Provide the [x, y] coordinate of the cell's center where the given text is located.  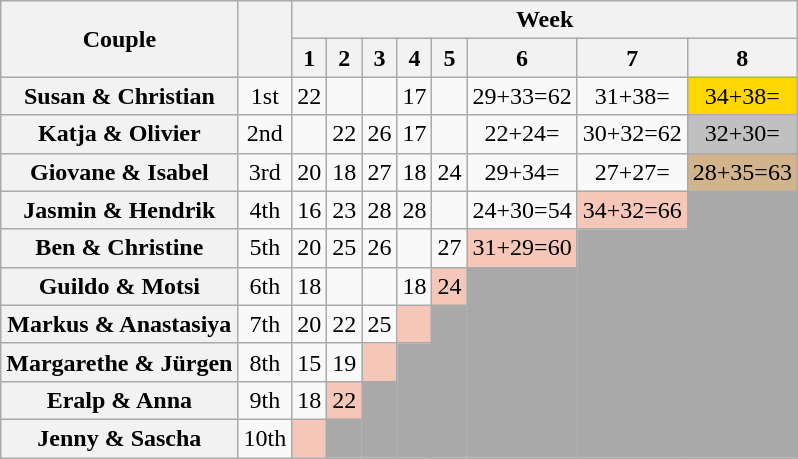
6th [265, 286]
1st [265, 96]
8th [265, 362]
16 [310, 210]
7 [632, 58]
29+34= [522, 172]
5th [265, 248]
3rd [265, 172]
27+27= [632, 172]
Susan & Christian [120, 96]
Eralp & Anna [120, 400]
32+30= [742, 134]
4 [414, 58]
1 [310, 58]
Guildo & Motsi [120, 286]
Jenny & Sascha [120, 438]
31+38= [632, 96]
34+32=66 [632, 210]
Week [545, 20]
Katja & Olivier [120, 134]
7th [265, 324]
28+35=63 [742, 172]
Ben & Christine [120, 248]
Markus & Anastasiya [120, 324]
31+29=60 [522, 248]
34+38= [742, 96]
30+32=62 [632, 134]
5 [450, 58]
2nd [265, 134]
23 [344, 210]
29+33=62 [522, 96]
6 [522, 58]
8 [742, 58]
15 [310, 362]
10th [265, 438]
4th [265, 210]
9th [265, 400]
2 [344, 58]
22+24= [522, 134]
19 [344, 362]
Giovane & Isabel [120, 172]
Couple [120, 39]
24+30=54 [522, 210]
3 [380, 58]
Jasmin & Hendrik [120, 210]
Margarethe & Jürgen [120, 362]
